For the text-containing cell, return its midpoint in [X, Y] coordinate format. 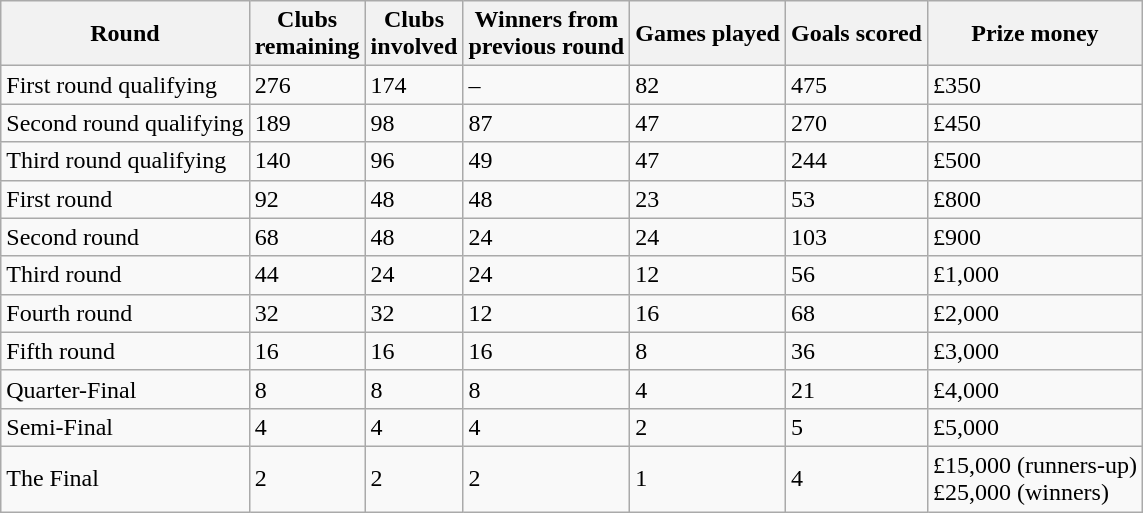
Fourth round [125, 313]
Goals scored [856, 34]
First round qualifying [125, 85]
Third round [125, 275]
Round [125, 34]
103 [856, 237]
Semi-Final [125, 427]
First round [125, 199]
The Final [125, 478]
£5,000 [1034, 427]
21 [856, 389]
140 [307, 161]
Third round qualifying [125, 161]
Clubsremaining [307, 34]
1 [708, 478]
96 [414, 161]
Second round qualifying [125, 123]
87 [546, 123]
£900 [1034, 237]
475 [856, 85]
– [546, 85]
23 [708, 199]
276 [307, 85]
Prize money [1034, 34]
Second round [125, 237]
98 [414, 123]
£2,000 [1034, 313]
Clubsinvolved [414, 34]
£15,000 (runners-up)£25,000 (winners) [1034, 478]
£800 [1034, 199]
44 [307, 275]
£350 [1034, 85]
£450 [1034, 123]
£4,000 [1034, 389]
£500 [1034, 161]
53 [856, 199]
270 [856, 123]
49 [546, 161]
Winners fromprevious round [546, 34]
82 [708, 85]
244 [856, 161]
£3,000 [1034, 351]
Quarter-Final [125, 389]
£1,000 [1034, 275]
189 [307, 123]
Games played [708, 34]
56 [856, 275]
36 [856, 351]
5 [856, 427]
174 [414, 85]
92 [307, 199]
Fifth round [125, 351]
